Search for the cell housing the specified text and yield its (x, y) center coordinate. 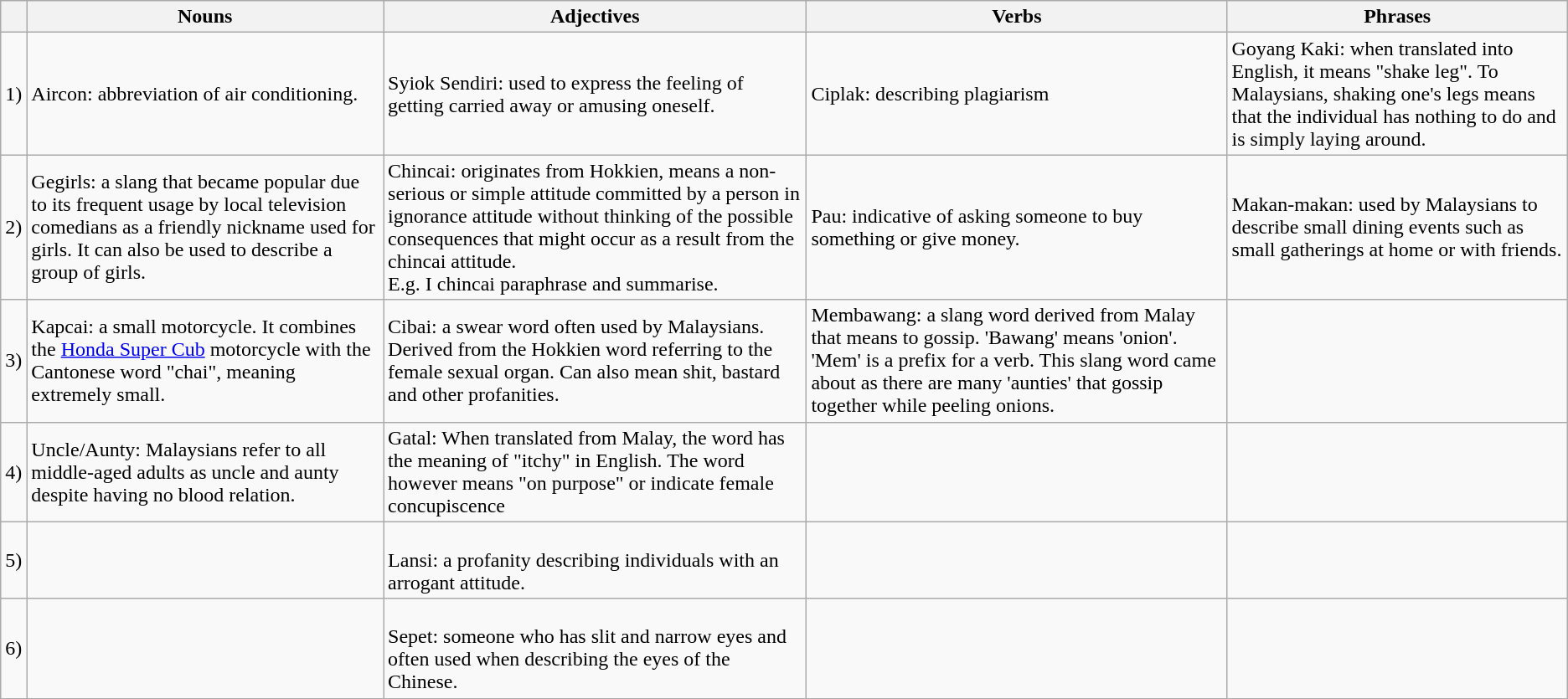
3) (13, 361)
Aircon: abbreviation of air conditioning. (205, 94)
Makan-makan: used by Malaysians to describe small dining events such as small gatherings at home or with friends. (1397, 228)
Sepet: someone who has slit and narrow eyes and often used when describing the eyes of the Chinese. (595, 648)
Pau: indicative of asking someone to buy something or give money. (1017, 228)
2) (13, 228)
Phrases (1397, 17)
Syiok Sendiri: used to express the feeling of getting carried away or amusing oneself. (595, 94)
Ciplak: describing plagiarism (1017, 94)
Lansi: a profanity describing individuals with an arrogant attitude. (595, 560)
Nouns (205, 17)
Uncle/Aunty: Malaysians refer to all middle-aged adults as uncle and aunty despite having no blood relation. (205, 472)
4) (13, 472)
1) (13, 94)
Kapcai: a small motorcycle. It combines the Honda Super Cub motorcycle with the Cantonese word "chai", meaning extremely small. (205, 361)
5) (13, 560)
Adjectives (595, 17)
6) (13, 648)
Verbs (1017, 17)
